Identify which cell holds the provided text, then report its [x, y] central coordinate. 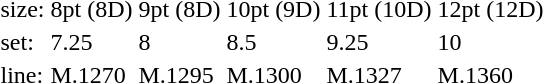
8.5 [274, 42]
9.25 [379, 42]
7.25 [92, 42]
8 [180, 42]
